Scan for the cell matching the given text and deliver its (x, y) coordinate at center. 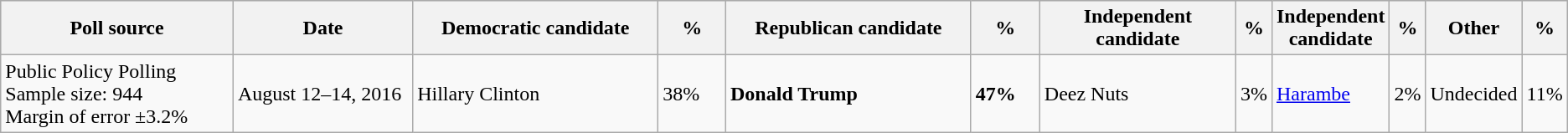
Republican candidate (849, 28)
2% (1407, 94)
Democratic candidate (536, 28)
August 12–14, 2016 (322, 94)
38% (692, 94)
Undecided (1474, 94)
Public Policy PollingSample size: 944Margin of error ±3.2% (117, 94)
Other (1474, 28)
Donald Trump (849, 94)
Deez Nuts (1137, 94)
11% (1545, 94)
47% (1005, 94)
Date (322, 28)
3% (1253, 94)
Poll source (117, 28)
Hillary Clinton (536, 94)
Harambe (1330, 94)
